Scan for the cell matching the given text and deliver its (x, y) coordinate at center. 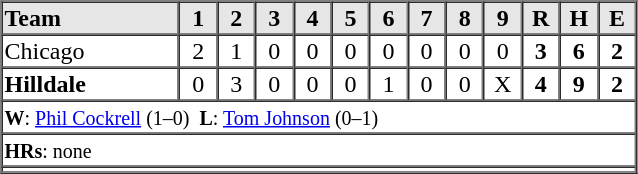
HRs: none (319, 150)
R (541, 18)
Chicago (91, 50)
Hilldale (91, 84)
W: Phil Cockrell (1–0) L: Tom Johnson (0–1) (319, 116)
7 (427, 18)
X (503, 84)
H (579, 18)
8 (465, 18)
Team (91, 18)
5 (350, 18)
E (617, 18)
